Extract the (X, Y) coordinate from the center of the cell holding the provided text.  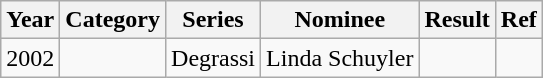
Linda Schuyler (340, 58)
Degrassi (214, 58)
Series (214, 20)
2002 (30, 58)
Nominee (340, 20)
Result (457, 20)
Year (30, 20)
Category (113, 20)
Ref (518, 20)
